Find where the given text appears and provide that cell's center as [x, y] coordinate. 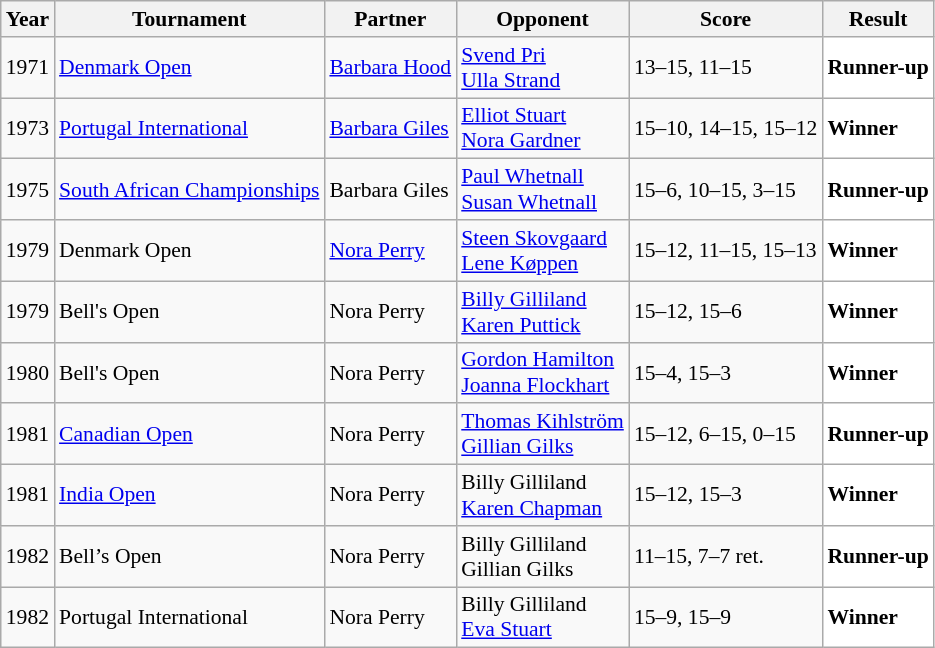
15–12, 6–15, 0–15 [726, 434]
1973 [28, 128]
Canadian Open [189, 434]
15–12, 15–3 [726, 496]
1975 [28, 190]
15–9, 15–9 [726, 618]
15–4, 15–3 [726, 372]
Thomas Kihlström Gillian Gilks [542, 434]
1980 [28, 372]
Elliot Stuart Nora Gardner [542, 128]
15–12, 11–15, 15–13 [726, 250]
15–6, 10–15, 3–15 [726, 190]
Svend Pri Ulla Strand [542, 68]
Tournament [189, 19]
Score [726, 19]
Gordon Hamilton Joanna Flockhart [542, 372]
Barbara Hood [390, 68]
15–12, 15–6 [726, 312]
South African Championships [189, 190]
15–10, 14–15, 15–12 [726, 128]
Billy Gilliland Karen Puttick [542, 312]
11–15, 7–7 ret. [726, 556]
India Open [189, 496]
Paul Whetnall Susan Whetnall [542, 190]
Billy Gilliland Karen Chapman [542, 496]
Bell’s Open [189, 556]
Billy Gilliland Eva Stuart [542, 618]
Billy Gilliland Gillian Gilks [542, 556]
Steen Skovgaard Lene Køppen [542, 250]
13–15, 11–15 [726, 68]
Partner [390, 19]
Result [878, 19]
1971 [28, 68]
Opponent [542, 19]
Year [28, 19]
